Determine the (X, Y) coordinate at the center of the cell enclosing the given text.  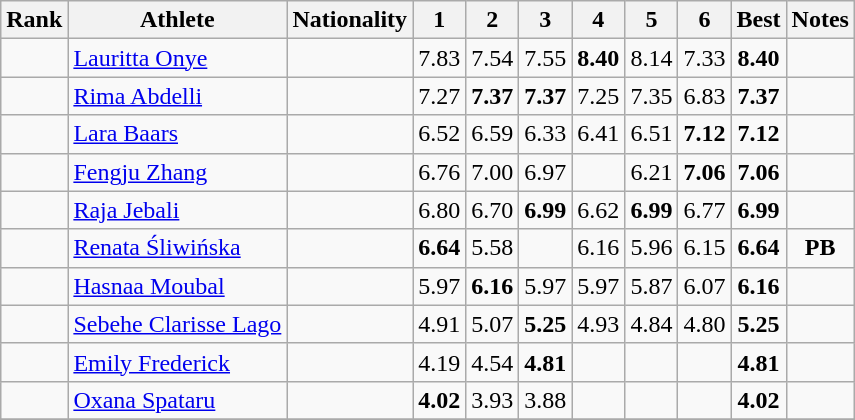
7.35 (652, 96)
Renata Śliwińska (178, 248)
3.93 (492, 400)
6.76 (440, 172)
Rima Abdelli (178, 96)
Fengju Zhang (178, 172)
Hasnaa Moubal (178, 286)
1 (440, 20)
5.07 (492, 324)
Lara Baars (178, 134)
5.58 (492, 248)
6.07 (704, 286)
7.33 (704, 58)
6.77 (704, 210)
5.87 (652, 286)
Sebehe Clarisse Lago (178, 324)
6.41 (598, 134)
Lauritta Onye (178, 58)
4.93 (598, 324)
Oxana Spataru (178, 400)
4.80 (704, 324)
6.52 (440, 134)
6.21 (652, 172)
8.14 (652, 58)
Emily Frederick (178, 362)
4 (598, 20)
6.80 (440, 210)
4.19 (440, 362)
2 (492, 20)
6.51 (652, 134)
3 (546, 20)
7.55 (546, 58)
4.84 (652, 324)
Rank (34, 20)
6.83 (704, 96)
PB (820, 248)
Raja Jebali (178, 210)
6.33 (546, 134)
Best (758, 20)
Athlete (178, 20)
7.27 (440, 96)
Nationality (350, 20)
5 (652, 20)
7.25 (598, 96)
6.59 (492, 134)
3.88 (546, 400)
5.96 (652, 248)
6.62 (598, 210)
Notes (820, 20)
4.54 (492, 362)
6.97 (546, 172)
6.15 (704, 248)
6.70 (492, 210)
4.91 (440, 324)
6 (704, 20)
7.00 (492, 172)
7.83 (440, 58)
7.54 (492, 58)
